Provide the (X, Y) coordinate of the cell's center where the given text is located.  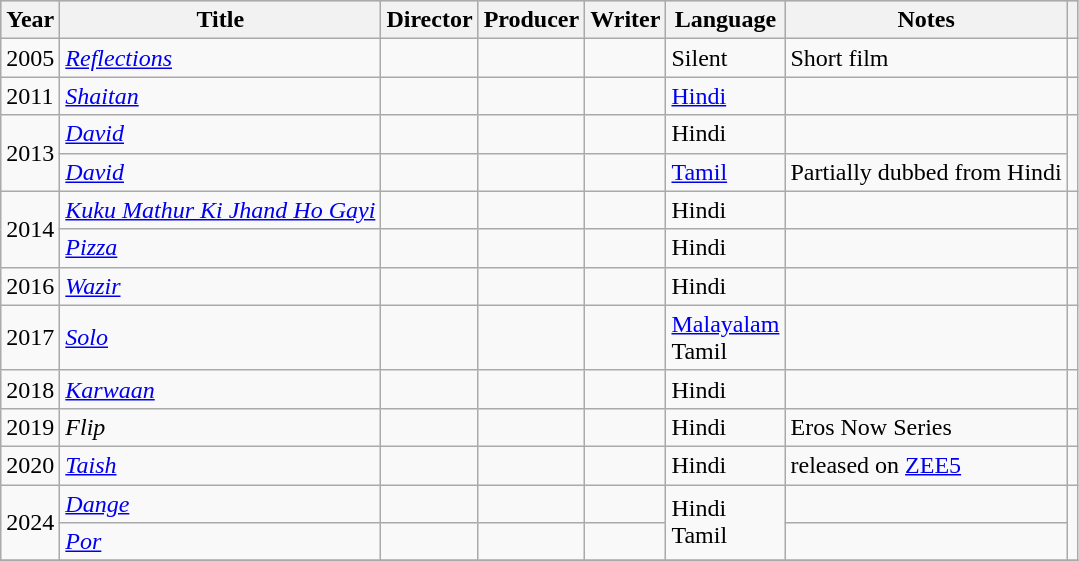
Karwaan (220, 389)
Solo (220, 338)
HindiTamil (726, 522)
Writer (626, 20)
Dange (220, 503)
Por (220, 542)
Pizza (220, 248)
Reflections (220, 58)
Kuku Mathur Ki Jhand Ho Gayi (220, 210)
Wazir (220, 286)
Tamil (726, 172)
2014 (30, 229)
2024 (30, 522)
Taish (220, 465)
Director (430, 20)
Partially dubbed from Hindi (926, 172)
2005 (30, 58)
MalayalamTamil (726, 338)
2011 (30, 96)
Silent (726, 58)
released on ZEE5 (926, 465)
2018 (30, 389)
2019 (30, 427)
Notes (926, 20)
Year (30, 20)
Flip (220, 427)
2020 (30, 465)
Short film (926, 58)
Producer (532, 20)
2016 (30, 286)
Shaitan (220, 96)
2017 (30, 338)
Eros Now Series (926, 427)
2013 (30, 153)
Language (726, 20)
Title (220, 20)
